Determine the [x, y] coordinate at the center of the cell enclosing the given text.  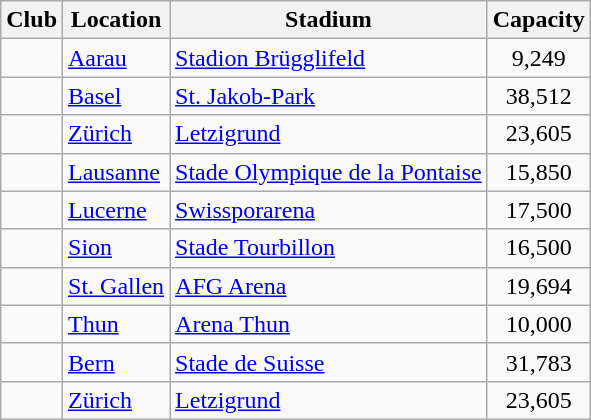
Location [116, 20]
Lucerne [116, 210]
19,694 [538, 286]
9,249 [538, 58]
Stade Tourbillon [329, 248]
Bern [116, 362]
Stadium [329, 20]
St. Gallen [116, 286]
31,783 [538, 362]
Lausanne [116, 172]
15,850 [538, 172]
Stadion Brügglifeld [329, 58]
AFG Arena [329, 286]
Club [32, 20]
Stade Olympique de la Pontaise [329, 172]
St. Jakob-Park [329, 96]
17,500 [538, 210]
Sion [116, 248]
38,512 [538, 96]
Swissporarena [329, 210]
Arena Thun [329, 324]
Stade de Suisse [329, 362]
Thun [116, 324]
Aarau [116, 58]
16,500 [538, 248]
Basel [116, 96]
Capacity [538, 20]
10,000 [538, 324]
